Detect which cell encompasses the target text, then output its [x, y] center coordinate. 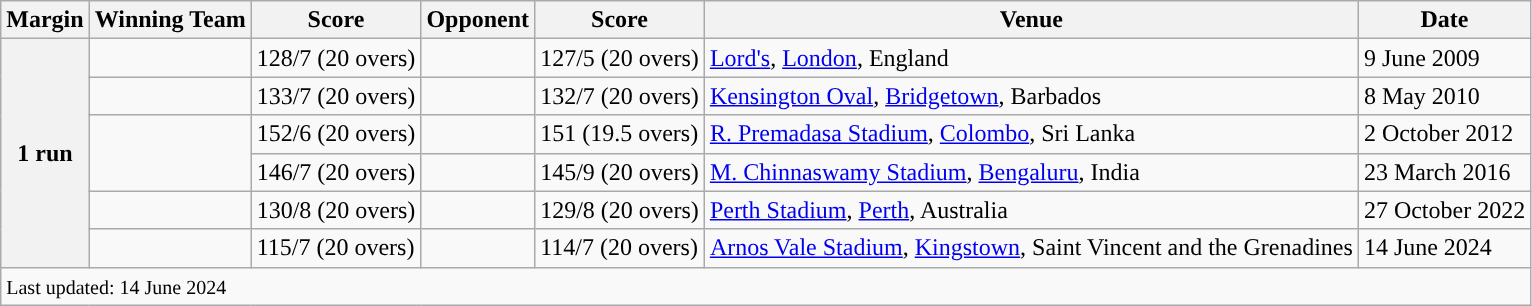
Kensington Oval, Bridgetown, Barbados [1031, 96]
127/5 (20 overs) [620, 58]
Date [1444, 20]
Opponent [478, 20]
M. Chinnaswamy Stadium, Bengaluru, India [1031, 172]
1 run [45, 153]
146/7 (20 overs) [336, 172]
2 October 2012 [1444, 134]
114/7 (20 overs) [620, 248]
Perth Stadium, Perth, Australia [1031, 210]
Winning Team [170, 20]
Last updated: 14 June 2024 [766, 286]
151 (19.5 overs) [620, 134]
8 May 2010 [1444, 96]
R. Premadasa Stadium, Colombo, Sri Lanka [1031, 134]
Lord's, London, England [1031, 58]
Margin [45, 20]
145/9 (20 overs) [620, 172]
Arnos Vale Stadium, Kingstown, Saint Vincent and the Grenadines [1031, 248]
133/7 (20 overs) [336, 96]
Venue [1031, 20]
27 October 2022 [1444, 210]
132/7 (20 overs) [620, 96]
130/8 (20 overs) [336, 210]
128/7 (20 overs) [336, 58]
23 March 2016 [1444, 172]
115/7 (20 overs) [336, 248]
9 June 2009 [1444, 58]
129/8 (20 overs) [620, 210]
152/6 (20 overs) [336, 134]
14 June 2024 [1444, 248]
